Capture the cell that displays the provided text and extract its [x, y] central coordinate. 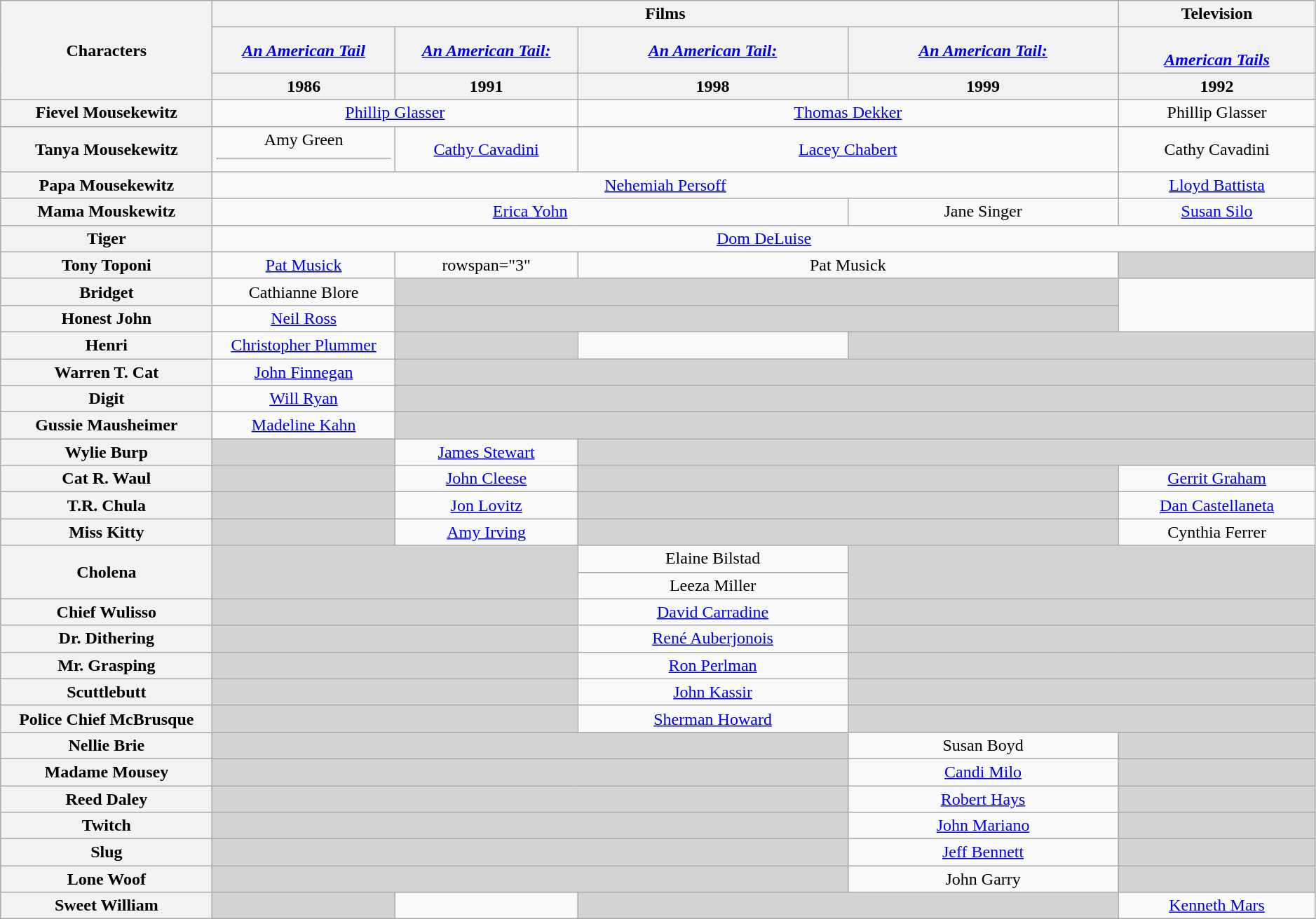
Slug [107, 852]
Films [665, 14]
Neil Ross [304, 318]
John Mariano [983, 826]
Cat R. Waul [107, 479]
Nehemiah Persoff [665, 185]
1999 [983, 86]
Jeff Bennett [983, 852]
Will Ryan [304, 399]
1986 [304, 86]
Sweet William [107, 906]
Susan Boyd [983, 745]
Christopher Plummer [304, 345]
Nellie Brie [107, 745]
Amy Green [304, 149]
Ron Perlman [713, 665]
rowspan="3" [486, 265]
Mama Mouskewitz [107, 212]
Dom DeLuise [764, 238]
Honest John [107, 318]
Lacey Chabert [848, 149]
Fievel Mousekewitz [107, 113]
Dr. Dithering [107, 639]
Tanya Mousekewitz [107, 149]
James Stewart [486, 452]
Madeline Kahn [304, 426]
René Auberjonois [713, 639]
An American Tail [304, 50]
John Finnegan [304, 372]
1991 [486, 86]
Cynthia Ferrer [1217, 532]
Warren T. Cat [107, 372]
Sherman Howard [713, 719]
Cathianne Blore [304, 292]
Dan Castellaneta [1217, 505]
Gerrit Graham [1217, 479]
Thomas Dekker [848, 113]
Scuttlebutt [107, 692]
David Carradine [713, 612]
Reed Daley [107, 798]
Digit [107, 399]
T.R. Chula [107, 505]
Cholena [107, 572]
Television [1217, 14]
Tony Toponi [107, 265]
Bridget [107, 292]
Leeza Miller [713, 585]
Lloyd Battista [1217, 185]
Robert Hays [983, 798]
1992 [1217, 86]
1998 [713, 86]
Amy Irving [486, 532]
John Garry [983, 879]
Miss Kitty [107, 532]
Twitch [107, 826]
Jon Lovitz [486, 505]
Mr. Grasping [107, 665]
American Tails [1217, 50]
Erica Yohn [530, 212]
Characters [107, 50]
Lone Woof [107, 879]
Susan Silo [1217, 212]
Wylie Burp [107, 452]
Candi Milo [983, 772]
John Cleese [486, 479]
Chief Wulisso [107, 612]
Police Chief McBrusque [107, 719]
Elaine Bilstad [713, 559]
Henri [107, 345]
Jane Singer [983, 212]
Madame Mousey [107, 772]
John Kassir [713, 692]
Kenneth Mars [1217, 906]
Gussie Mausheimer [107, 426]
Papa Mousekewitz [107, 185]
Tiger [107, 238]
